For the text-containing cell, return its midpoint in [x, y] coordinate format. 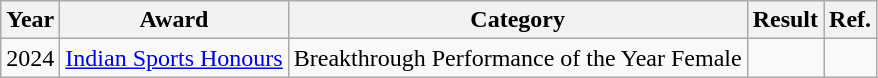
Result [785, 20]
Year [30, 20]
Indian Sports Honours [174, 58]
Category [518, 20]
Breakthrough Performance of the Year Female [518, 58]
Ref. [850, 20]
Award [174, 20]
2024 [30, 58]
